Search for the cell housing the specified text and yield its (X, Y) center coordinate. 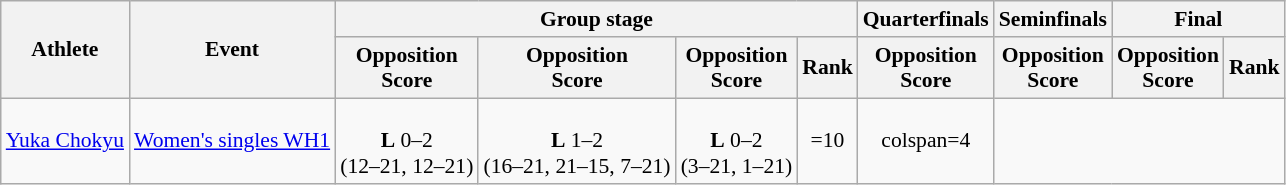
Quarterfinals (926, 19)
Yuka Chokyu (65, 142)
Seminfinals (1053, 19)
Women's singles WH1 (232, 142)
Event (232, 50)
colspan=4 (926, 142)
L 1–2(16–21, 21–15, 7–21) (576, 142)
Athlete (65, 50)
L 0–2(12–21, 12–21) (406, 142)
L 0–2(3–21, 1–21) (737, 142)
=10 (828, 142)
Final (1198, 19)
Group stage (596, 19)
